Identify which cell holds the provided text, then report its (X, Y) central coordinate. 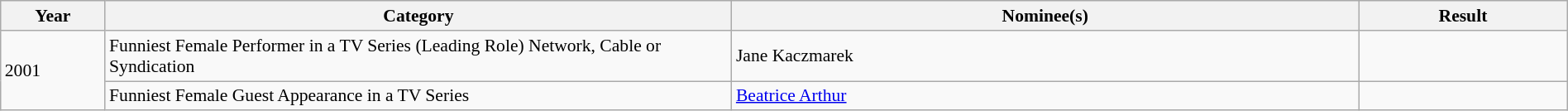
Result (1464, 16)
Beatrice Arthur (1045, 96)
Category (418, 16)
Funniest Female Performer in a TV Series (Leading Role) Network, Cable or Syndication (418, 56)
Year (53, 16)
Funniest Female Guest Appearance in a TV Series (418, 96)
Nominee(s) (1045, 16)
Jane Kaczmarek (1045, 56)
2001 (53, 71)
